Find where the given text appears and provide that cell's center as (x, y) coordinate. 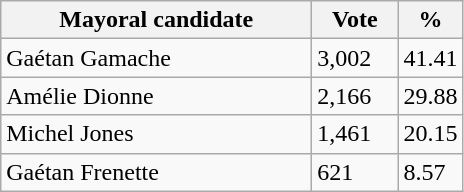
29.88 (430, 96)
Gaétan Frenette (156, 172)
20.15 (430, 134)
41.41 (430, 58)
Mayoral candidate (156, 20)
621 (355, 172)
8.57 (430, 172)
Amélie Dionne (156, 96)
Vote (355, 20)
Gaétan Gamache (156, 58)
3,002 (355, 58)
2,166 (355, 96)
1,461 (355, 134)
Michel Jones (156, 134)
% (430, 20)
